Extract the (X, Y) coordinate from the center of the cell holding the provided text.  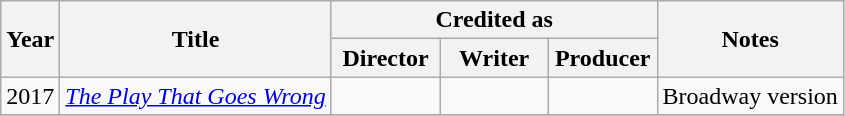
Broadway version (750, 96)
Producer (602, 58)
Credited as (494, 20)
Writer (494, 58)
Director (386, 58)
The Play That Goes Wrong (196, 96)
Notes (750, 39)
Title (196, 39)
Year (30, 39)
2017 (30, 96)
